Determine the (X, Y) coordinate at the center of the cell enclosing the given text.  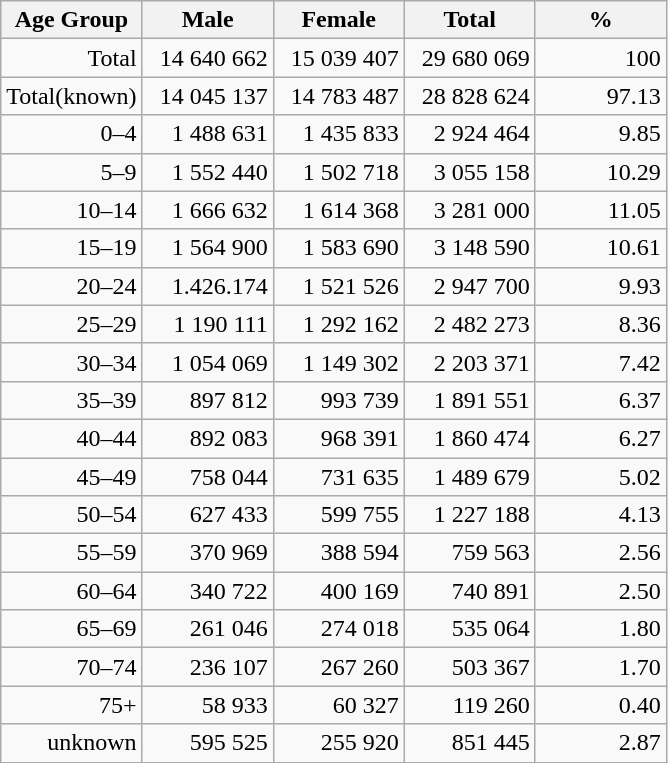
119 260 (470, 705)
2.87 (600, 743)
1.70 (600, 667)
759 563 (470, 553)
8.36 (600, 324)
1 227 188 (470, 515)
993 739 (338, 400)
1 521 526 (338, 286)
1 502 718 (338, 172)
Male (208, 20)
10–14 (72, 210)
400 169 (338, 591)
unknown (72, 743)
599 755 (338, 515)
70–74 (72, 667)
10.61 (600, 248)
65–69 (72, 629)
758 044 (208, 477)
40–44 (72, 438)
627 433 (208, 515)
3 148 590 (470, 248)
50–54 (72, 515)
25–29 (72, 324)
% (600, 20)
5.02 (600, 477)
28 828 624 (470, 96)
274 018 (338, 629)
0–4 (72, 134)
1 860 474 (470, 438)
892 083 (208, 438)
10.29 (600, 172)
58 933 (208, 705)
75+ (72, 705)
2 482 273 (470, 324)
1 891 551 (470, 400)
1 292 162 (338, 324)
6.37 (600, 400)
3 281 000 (470, 210)
4.13 (600, 515)
14 783 487 (338, 96)
1 149 302 (338, 362)
5–9 (72, 172)
6.27 (600, 438)
14 640 662 (208, 58)
45–49 (72, 477)
740 891 (470, 591)
15 039 407 (338, 58)
1 488 631 (208, 134)
267 260 (338, 667)
Female (338, 20)
1.426.174 (208, 286)
1 054 069 (208, 362)
9.93 (600, 286)
20–24 (72, 286)
Age Group (72, 20)
731 635 (338, 477)
595 525 (208, 743)
261 046 (208, 629)
9.85 (600, 134)
35–39 (72, 400)
100 (600, 58)
2 203 371 (470, 362)
1 564 900 (208, 248)
968 391 (338, 438)
Total(known) (72, 96)
15–19 (72, 248)
30–34 (72, 362)
1 190 111 (208, 324)
370 969 (208, 553)
535 064 (470, 629)
60–64 (72, 591)
2.50 (600, 591)
60 327 (338, 705)
388 594 (338, 553)
851 445 (470, 743)
1 614 368 (338, 210)
1 552 440 (208, 172)
340 722 (208, 591)
55–59 (72, 553)
255 920 (338, 743)
236 107 (208, 667)
29 680 069 (470, 58)
14 045 137 (208, 96)
2 947 700 (470, 286)
1.80 (600, 629)
1 435 833 (338, 134)
1 489 679 (470, 477)
897 812 (208, 400)
2.56 (600, 553)
3 055 158 (470, 172)
0.40 (600, 705)
7.42 (600, 362)
1 666 632 (208, 210)
1 583 690 (338, 248)
97.13 (600, 96)
503 367 (470, 667)
11.05 (600, 210)
2 924 464 (470, 134)
